Scan for the cell matching the given text and deliver its (x, y) coordinate at center. 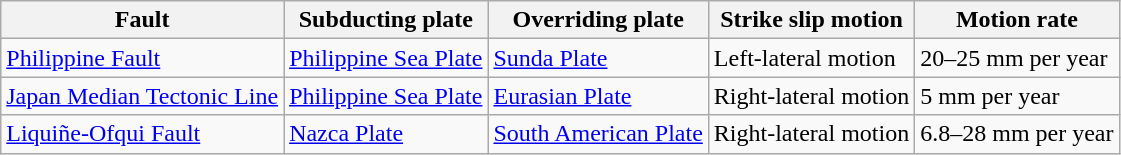
Overriding plate (598, 20)
Liquiñe-Ofqui Fault (142, 134)
Nazca Plate (386, 134)
Sunda Plate (598, 58)
Subducting plate (386, 20)
6.8–28 mm per year (1017, 134)
Left-lateral motion (811, 58)
Motion rate (1017, 20)
Strike slip motion (811, 20)
Fault (142, 20)
Japan Median Tectonic Line (142, 96)
South American Plate (598, 134)
5 mm per year (1017, 96)
Eurasian Plate (598, 96)
20–25 mm per year (1017, 58)
Philippine Fault (142, 58)
